Find where the given text appears and provide that cell's center as (x, y) coordinate. 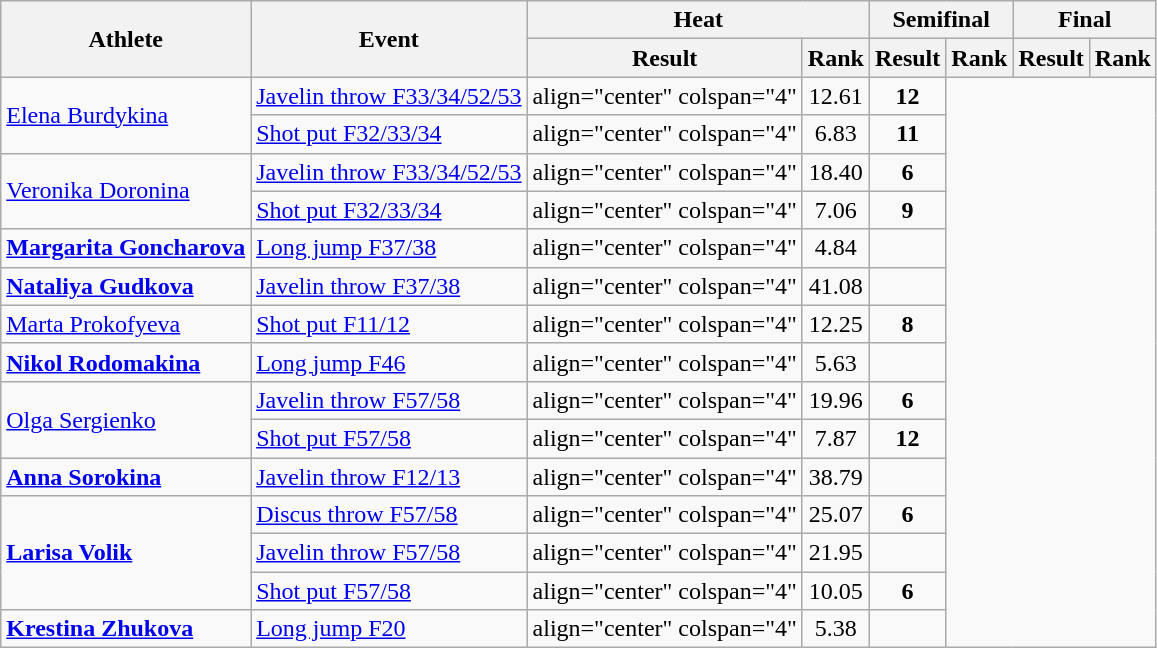
Discus throw F57/58 (389, 515)
Olga Sergienko (126, 419)
Heat (698, 20)
25.07 (836, 515)
38.79 (836, 477)
10.05 (836, 591)
Anna Sorokina (126, 477)
5.38 (836, 629)
6.83 (836, 134)
12.25 (836, 324)
Athlete (126, 39)
Long jump F20 (389, 629)
Event (389, 39)
Final (1085, 20)
Semifinal (941, 20)
Long jump F37/38 (389, 248)
8 (907, 324)
21.95 (836, 553)
7.06 (836, 210)
9 (907, 210)
Margarita Goncharova (126, 248)
Long jump F46 (389, 362)
41.08 (836, 286)
Veronika Doronina (126, 191)
12.61 (836, 96)
Nikol Rodomakina (126, 362)
Javelin throw F37/38 (389, 286)
18.40 (836, 172)
5.63 (836, 362)
Larisa Volik (126, 553)
4.84 (836, 248)
Shot put F11/12 (389, 324)
Krestina Zhukova (126, 629)
Marta Prokofyeva (126, 324)
Elena Burdykina (126, 115)
11 (907, 134)
7.87 (836, 438)
19.96 (836, 400)
Javelin throw F12/13 (389, 477)
Nataliya Gudkova (126, 286)
